Output the [x, y] coordinate of the center of the cell containing the given text.  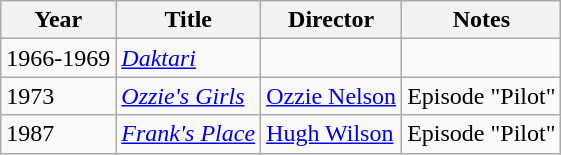
Frank's Place [188, 134]
Ozzie Nelson [332, 96]
Year [58, 20]
1973 [58, 96]
Ozzie's Girls [188, 96]
Director [332, 20]
1966-1969 [58, 58]
Title [188, 20]
Notes [482, 20]
Hugh Wilson [332, 134]
1987 [58, 134]
Daktari [188, 58]
